For the text-containing cell, return its midpoint in [X, Y] coordinate format. 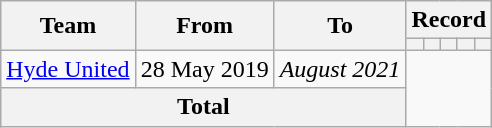
From [204, 26]
28 May 2019 [204, 69]
Total [204, 107]
Team [68, 26]
To [340, 26]
August 2021 [340, 69]
Record [449, 20]
Hyde United [68, 69]
